Scan for the cell matching the given text and deliver its [x, y] coordinate at center. 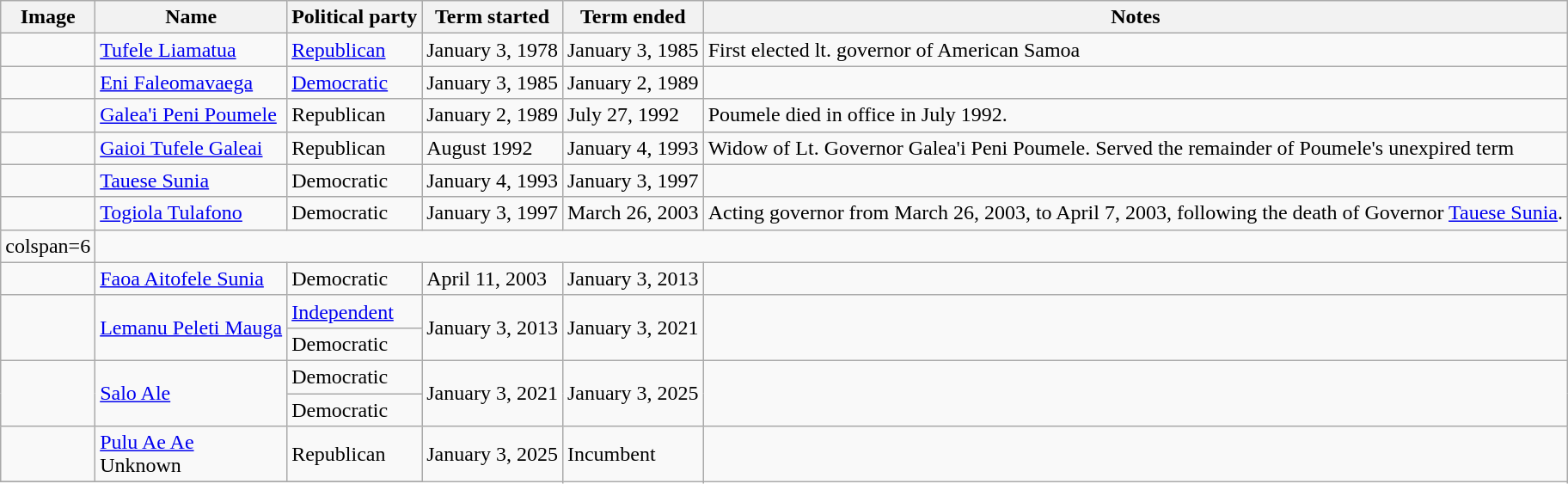
April 11, 2003 [493, 279]
August 1992 [493, 148]
Independent [354, 311]
Eni Faleomavaega [191, 83]
Name [191, 17]
Widow of Lt. Governor Galea'i Peni Poumele. Served the remainder of Poumele's unexpired term [1135, 148]
Acting governor from March 26, 2003, to April 7, 2003, following the death of Governor Tauese Sunia. [1135, 213]
March 26, 2003 [633, 213]
Salo Ale [191, 393]
July 27, 1992 [633, 115]
Image [48, 17]
Notes [1135, 17]
Poumele died in office in July 1992. [1135, 115]
Tauese Sunia [191, 181]
Term started [493, 17]
January 3, 1978 [493, 50]
Galea'i Peni Poumele [191, 115]
Tufele Liamatua [191, 50]
Pulu Ae AeUnknown [191, 454]
Gaioi Tufele Galeai [191, 148]
colspan=6 [48, 246]
Faoa Aitofele Sunia [191, 279]
Term ended [633, 17]
Incumbent [633, 454]
Lemanu Peleti Mauga [191, 328]
Political party [354, 17]
First elected lt. governor of American Samoa [1135, 50]
Togiola Tulafono [191, 213]
